Extract the (X, Y) coordinate from the center of the cell holding the provided text.  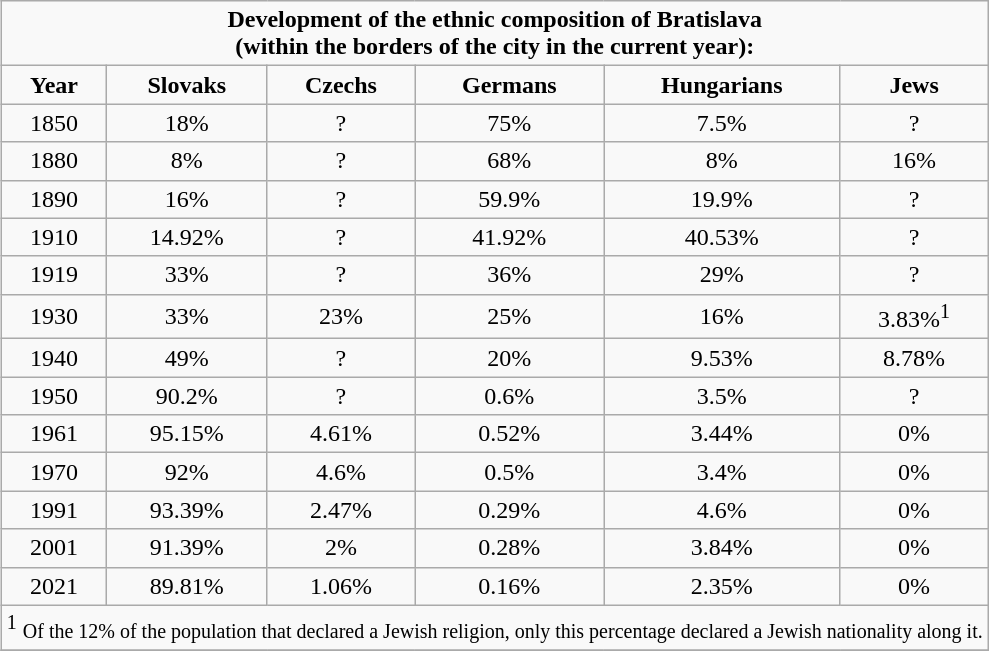
1850 (54, 123)
7.5% (722, 123)
49% (187, 358)
2.47% (341, 510)
18% (187, 123)
1991 (54, 510)
1919 (54, 275)
2.35% (722, 586)
1970 (54, 472)
3.5% (722, 396)
1 Of the 12% of the population that declared a Jewish religion, only this percentage declared a Jewish nationality along it. (494, 628)
25% (510, 316)
0.52% (510, 434)
3.4% (722, 472)
9.53% (722, 358)
3.84% (722, 548)
14.92% (187, 237)
1930 (54, 316)
19.9% (722, 199)
3.83%1 (914, 316)
Slovaks (187, 85)
20% (510, 358)
0.16% (510, 586)
0.28% (510, 548)
91.39% (187, 548)
Hungarians (722, 85)
Czechs (341, 85)
68% (510, 161)
59.9% (510, 199)
36% (510, 275)
95.15% (187, 434)
0.29% (510, 510)
2021 (54, 586)
23% (341, 316)
1961 (54, 434)
2% (341, 548)
0.5% (510, 472)
92% (187, 472)
40.53% (722, 237)
1940 (54, 358)
2001 (54, 548)
3.44% (722, 434)
75% (510, 123)
Jews (914, 85)
Development of the ethnic composition of Bratislava(within the borders of the city in the current year): (494, 34)
1.06% (341, 586)
4.61% (341, 434)
90.2% (187, 396)
1910 (54, 237)
0.6% (510, 396)
41.92% (510, 237)
93.39% (187, 510)
29% (722, 275)
Year (54, 85)
1880 (54, 161)
Germans (510, 85)
1890 (54, 199)
89.81% (187, 586)
1950 (54, 396)
8.78% (914, 358)
